Search for the cell housing the specified text and yield its [X, Y] center coordinate. 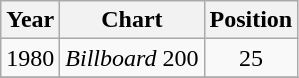
Year [30, 20]
Billboard 200 [132, 58]
Chart [132, 20]
Position [251, 20]
25 [251, 58]
1980 [30, 58]
